Scan for the cell matching the given text and deliver its (X, Y) coordinate at center. 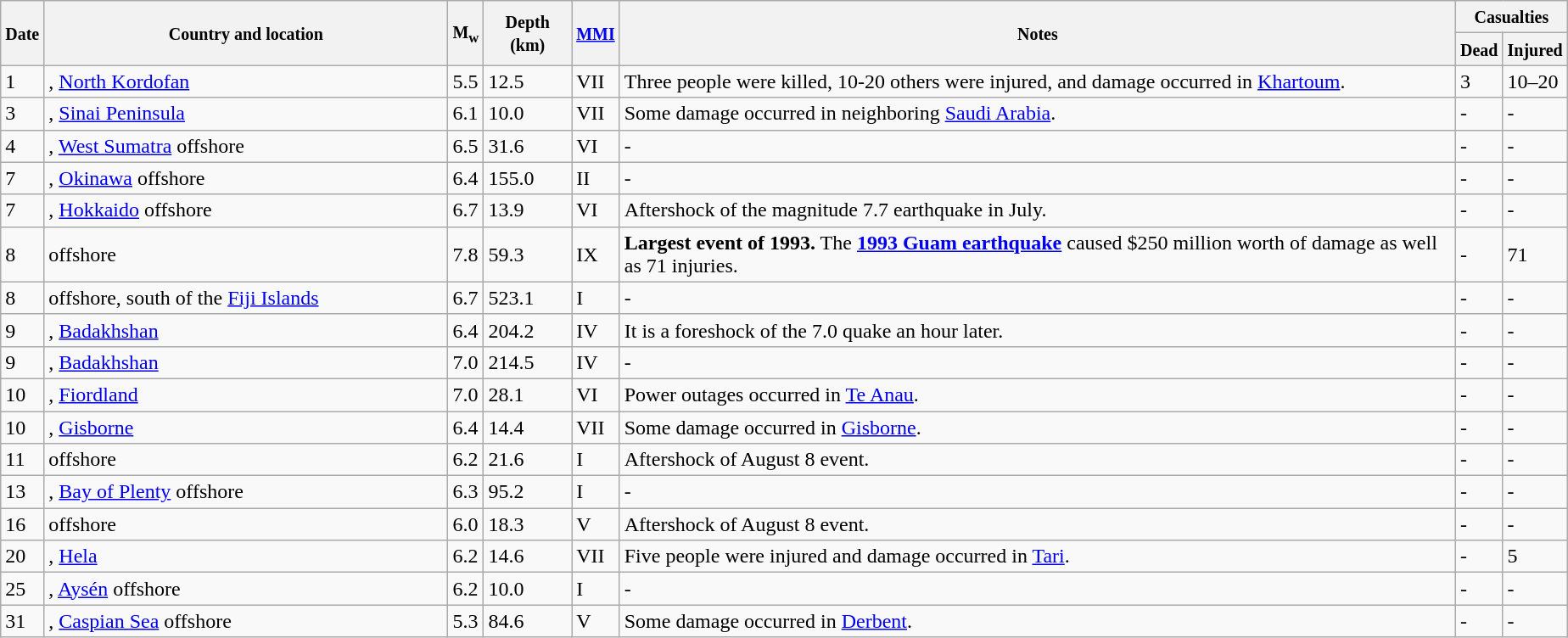
, Bay of Plenty offshore (246, 492)
31.6 (528, 146)
Some damage occurred in neighboring Saudi Arabia. (1037, 114)
, Aysén offshore (246, 589)
59.3 (528, 255)
, Fiordland (246, 395)
12.5 (528, 81)
, West Sumatra offshore (246, 146)
204.2 (528, 330)
6.0 (466, 524)
11 (22, 460)
84.6 (528, 621)
4 (22, 146)
Date (22, 33)
6.3 (466, 492)
6.5 (466, 146)
5.5 (466, 81)
Depth (km) (528, 33)
1 (22, 81)
Aftershock of the magnitude 7.7 earthquake in July. (1037, 210)
13 (22, 492)
II (596, 178)
10–20 (1535, 81)
Mw (466, 33)
25 (22, 589)
14.4 (528, 427)
Three people were killed, 10-20 others were injured, and damage occurred in Khartoum. (1037, 81)
71 (1535, 255)
, Okinawa offshore (246, 178)
5 (1535, 557)
Some damage occurred in Gisborne. (1037, 427)
Country and location (246, 33)
, North Kordofan (246, 81)
Power outages occurred in Te Anau. (1037, 395)
6.1 (466, 114)
95.2 (528, 492)
, Gisborne (246, 427)
214.5 (528, 362)
Casualties (1511, 17)
18.3 (528, 524)
7.8 (466, 255)
16 (22, 524)
, Hokkaido offshore (246, 210)
21.6 (528, 460)
Dead (1479, 49)
523.1 (528, 298)
5.3 (466, 621)
14.6 (528, 557)
, Sinai Peninsula (246, 114)
155.0 (528, 178)
Notes (1037, 33)
31 (22, 621)
offshore, south of the Fiji Islands (246, 298)
13.9 (528, 210)
IX (596, 255)
Injured (1535, 49)
Five people were injured and damage occurred in Tari. (1037, 557)
20 (22, 557)
MMI (596, 33)
, Caspian Sea offshore (246, 621)
It is a foreshock of the 7.0 quake an hour later. (1037, 330)
Largest event of 1993. The 1993 Guam earthquake caused $250 million worth of damage as well as 71 injuries. (1037, 255)
, Hela (246, 557)
Some damage occurred in Derbent. (1037, 621)
28.1 (528, 395)
